Extract the [X, Y] coordinate from the center of the cell holding the provided text.  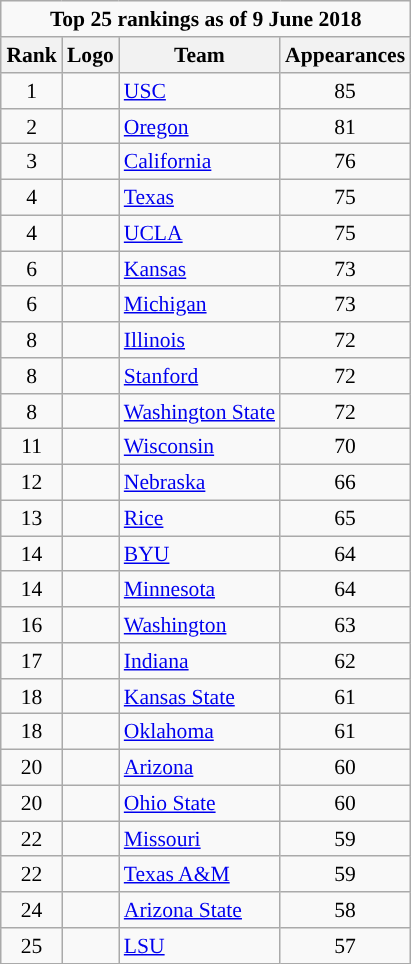
Appearances [345, 55]
13 [32, 518]
BYU [200, 554]
Nebraska [200, 482]
Indiana [200, 661]
Michigan [200, 304]
Illinois [200, 340]
12 [32, 482]
16 [32, 625]
Washington [200, 625]
California [200, 162]
LSU [200, 946]
USC [200, 91]
Oklahoma [200, 732]
Top 25 rankings as of 9 June 2018 [206, 19]
57 [345, 946]
11 [32, 447]
Minnesota [200, 589]
Texas [200, 197]
Arizona State [200, 910]
Rice [200, 518]
76 [345, 162]
Kansas State [200, 696]
Kansas [200, 269]
Texas A&M [200, 874]
62 [345, 661]
Rank [32, 55]
24 [32, 910]
65 [345, 518]
66 [345, 482]
58 [345, 910]
2 [32, 126]
3 [32, 162]
Stanford [200, 376]
Arizona [200, 767]
1 [32, 91]
Team [200, 55]
85 [345, 91]
Missouri [200, 839]
Oregon [200, 126]
17 [32, 661]
Wisconsin [200, 447]
63 [345, 625]
25 [32, 946]
81 [345, 126]
Washington State [200, 411]
UCLA [200, 233]
70 [345, 447]
Ohio State [200, 803]
Logo [90, 55]
